Determine the (X, Y) coordinate at the center of the cell enclosing the given text.  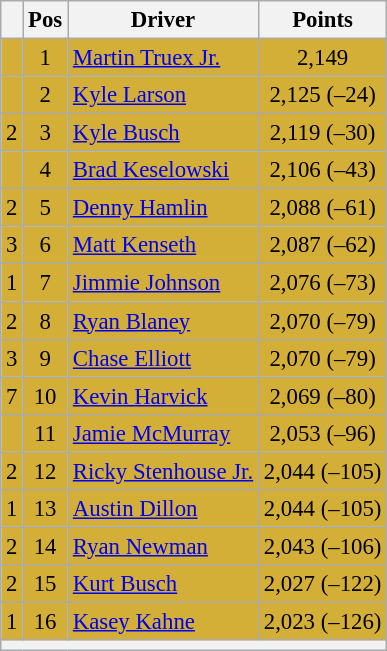
Pos (46, 20)
4 (46, 170)
Kevin Harvick (164, 396)
Kurt Busch (164, 584)
Ryan Newman (164, 546)
2,053 (–96) (322, 433)
Jimmie Johnson (164, 283)
13 (46, 509)
Ryan Blaney (164, 321)
2,149 (322, 58)
Austin Dillon (164, 509)
Ricky Stenhouse Jr. (164, 471)
10 (46, 396)
2,088 (–61) (322, 208)
2,076 (–73) (322, 283)
Kasey Kahne (164, 621)
Kyle Busch (164, 133)
Brad Keselowski (164, 170)
2,069 (–80) (322, 396)
Matt Kenseth (164, 245)
Denny Hamlin (164, 208)
16 (46, 621)
2,023 (–126) (322, 621)
15 (46, 584)
2,106 (–43) (322, 170)
11 (46, 433)
Chase Elliott (164, 358)
12 (46, 471)
2,027 (–122) (322, 584)
2,125 (–24) (322, 95)
5 (46, 208)
9 (46, 358)
6 (46, 245)
Jamie McMurray (164, 433)
Points (322, 20)
2,087 (–62) (322, 245)
Martin Truex Jr. (164, 58)
Kyle Larson (164, 95)
Driver (164, 20)
2,043 (–106) (322, 546)
8 (46, 321)
2,119 (–30) (322, 133)
14 (46, 546)
